Determine the (X, Y) coordinate at the center of the cell enclosing the given text.  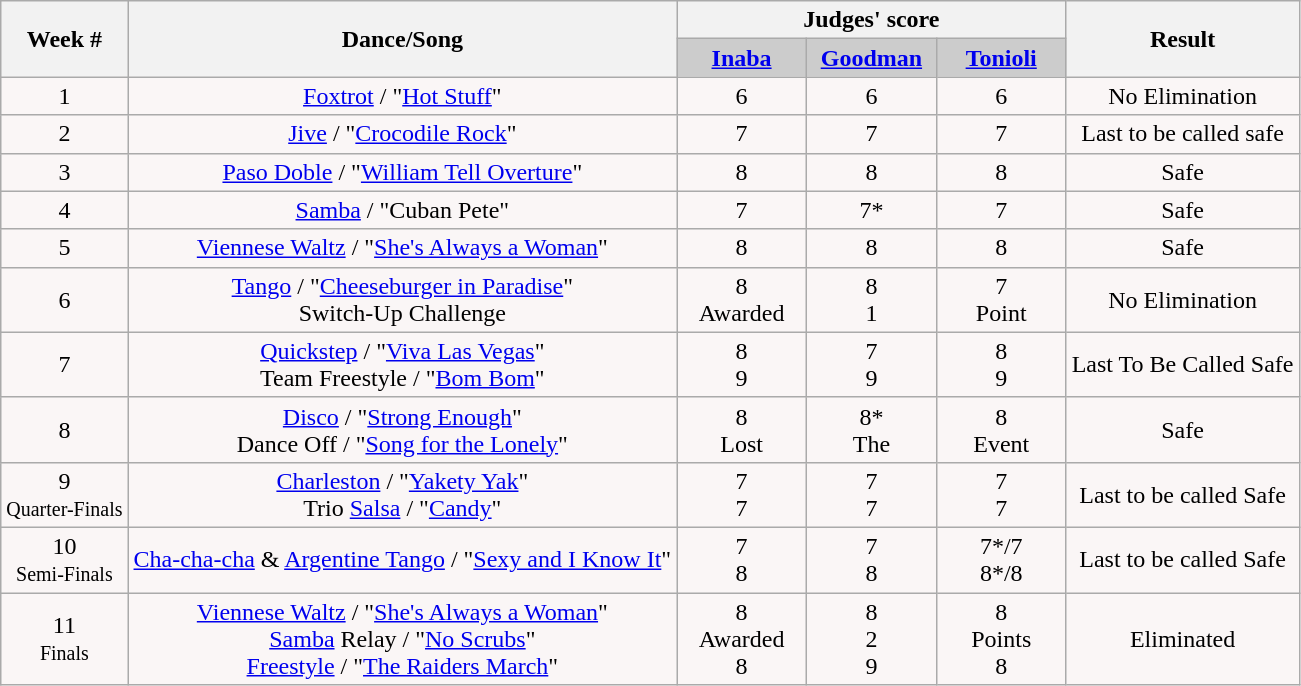
8Awarded8 (742, 638)
10 Semi-Finals (64, 560)
Tango / "Cheeseburger in Paradise"Switch-Up Challenge (402, 300)
8Awarded (742, 300)
Samba / "Cuban Pete" (402, 210)
Charleston / "Yakety Yak"Trio Salsa / "Candy" (402, 494)
Viennese Waltz / "She's Always a Woman" (402, 248)
79 (871, 364)
2 (64, 134)
Jive / "Crocodile Rock" (402, 134)
Quickstep / "Viva Las Vegas"Team Freestyle / "Bom Bom" (402, 364)
Judges' score (872, 20)
5 (64, 248)
Cha-cha-cha & Argentine Tango / "Sexy and I Know It" (402, 560)
8Event (1001, 430)
Viennese Waltz / "She's Always a Woman"Samba Relay / "No Scrubs"Freestyle / "The Raiders March" (402, 638)
11 Finals (64, 638)
7Point (1001, 300)
Eliminated (1182, 638)
Disco / "Strong Enough"Dance Off / "Song for the Lonely" (402, 430)
Foxtrot / "Hot Stuff" (402, 96)
Week # (64, 39)
8Lost (742, 430)
Last to be called safe (1182, 134)
Tonioli (1001, 58)
8Points8 (1001, 638)
8*The (871, 430)
Dance/Song (402, 39)
Last To Be Called Safe (1182, 364)
9Quarter-Finals (64, 494)
Goodman (871, 58)
Paso Doble / "William Tell Overture" (402, 172)
4 (64, 210)
7* (871, 210)
1 (64, 96)
7*/78*/8 (1001, 560)
829 (871, 638)
81 (871, 300)
3 (64, 172)
Inaba (742, 58)
Result (1182, 39)
